Determine the [X, Y] coordinate at the center of the cell enclosing the given text.  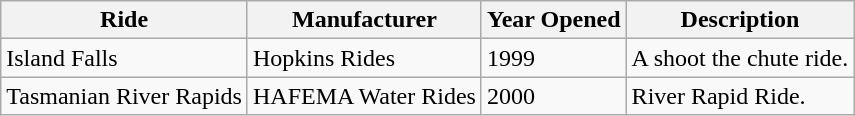
Description [740, 20]
Year Opened [554, 20]
2000 [554, 96]
River Rapid Ride. [740, 96]
HAFEMA Water Rides [364, 96]
Manufacturer [364, 20]
Ride [124, 20]
A shoot the chute ride. [740, 58]
Tasmanian River Rapids [124, 96]
Island Falls [124, 58]
Hopkins Rides [364, 58]
1999 [554, 58]
